Extract the [X, Y] coordinate from the center of the cell holding the provided text.  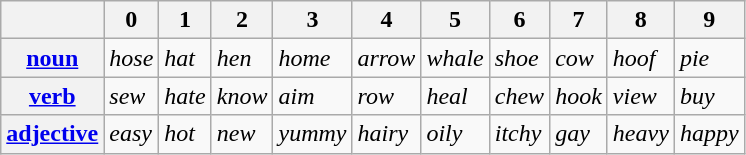
new [242, 134]
oily [455, 134]
view [640, 96]
5 [455, 20]
heavy [640, 134]
verb [52, 96]
sew [132, 96]
cow [579, 58]
buy [709, 96]
yummy [312, 134]
noun [52, 58]
hoof [640, 58]
aim [312, 96]
home [312, 58]
pie [709, 58]
chew [519, 96]
7 [579, 20]
hat [185, 58]
hot [185, 134]
hose [132, 58]
8 [640, 20]
gay [579, 134]
hook [579, 96]
hate [185, 96]
arrow [386, 58]
easy [132, 134]
row [386, 96]
know [242, 96]
9 [709, 20]
happy [709, 134]
hen [242, 58]
1 [185, 20]
4 [386, 20]
whale [455, 58]
heal [455, 96]
2 [242, 20]
0 [132, 20]
itchy [519, 134]
6 [519, 20]
3 [312, 20]
hairy [386, 134]
adjective [52, 134]
shoe [519, 58]
